Return the (x, y) coordinate for the center point of the cell that contains the specified text.  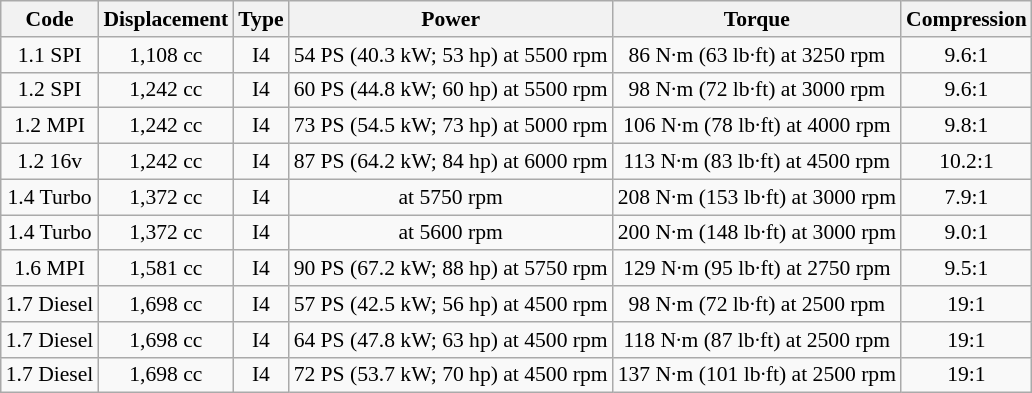
98 N·m (72 lb·ft) at 3000 rpm (757, 90)
9.8:1 (966, 126)
Torque (757, 19)
9.5:1 (966, 269)
1,108 cc (166, 55)
at 5750 rpm (451, 197)
Type (260, 19)
208 N·m (153 lb·ft) at 3000 rpm (757, 197)
1.6 MPI (50, 269)
60 PS (44.8 kW; 60 hp) at 5500 rpm (451, 90)
1.1 SPI (50, 55)
at 5600 rpm (451, 233)
10.2:1 (966, 162)
86 N·m (63 lb·ft) at 3250 rpm (757, 55)
87 PS (64.2 kW; 84 hp) at 6000 rpm (451, 162)
1,581 cc (166, 269)
113 N·m (83 lb·ft) at 4500 rpm (757, 162)
Code (50, 19)
90 PS (67.2 kW; 88 hp) at 5750 rpm (451, 269)
118 N·m (87 lb·ft) at 2500 rpm (757, 340)
98 N·m (72 lb·ft) at 2500 rpm (757, 304)
Compression (966, 19)
137 N·m (101 lb·ft) at 2500 rpm (757, 375)
Displacement (166, 19)
72 PS (53.7 kW; 70 hp) at 4500 rpm (451, 375)
9.0:1 (966, 233)
1.2 16v (50, 162)
54 PS (40.3 kW; 53 hp) at 5500 rpm (451, 55)
106 N·m (78 lb·ft) at 4000 rpm (757, 126)
200 N·m (148 lb·ft) at 3000 rpm (757, 233)
64 PS (47.8 kW; 63 hp) at 4500 rpm (451, 340)
1.2 SPI (50, 90)
73 PS (54.5 kW; 73 hp) at 5000 rpm (451, 126)
57 PS (42.5 kW; 56 hp) at 4500 rpm (451, 304)
Power (451, 19)
129 N·m (95 lb·ft) at 2750 rpm (757, 269)
1.2 MPI (50, 126)
7.9:1 (966, 197)
